Scan for the cell matching the given text and deliver its (X, Y) coordinate at center. 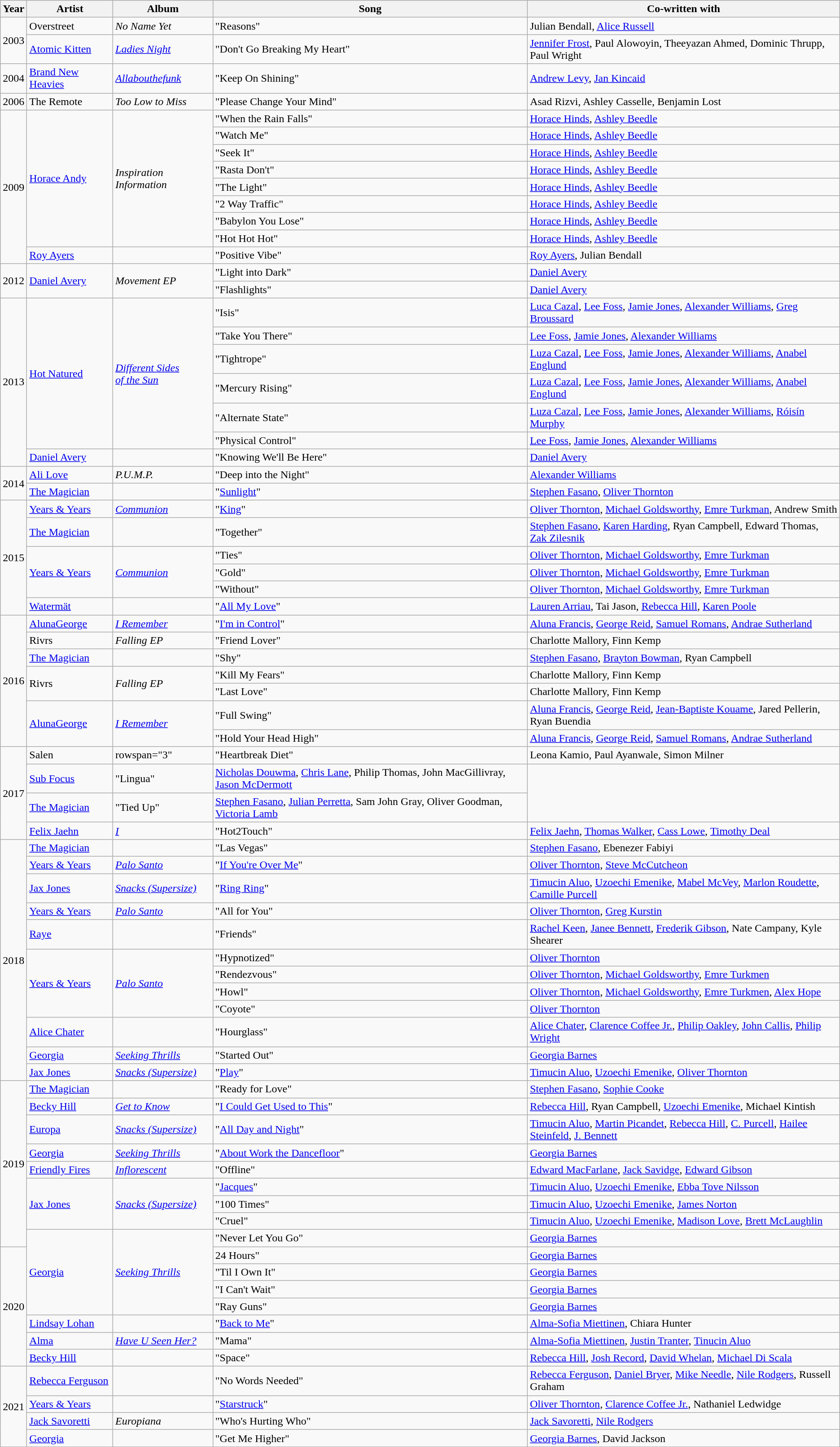
Inspiration Information (163, 178)
"Together" (370, 532)
"When the Rain Falls" (370, 119)
"Alternate State" (370, 418)
2018 (13, 960)
Jack Savoretti (70, 1421)
"Light into Dark" (370, 273)
"Space" (370, 1358)
Co-written with (683, 9)
"Flashlights" (370, 290)
"Deep into the Night" (370, 475)
"Watch Me" (370, 136)
2016 (13, 681)
Europiana (163, 1421)
"Offline" (370, 1170)
"I Can't Wait" (370, 1289)
Alma-Sofia Miettinen, Justin Tranter, Tinucin Aluo (683, 1341)
Stephen Fasano, Oliver Thornton (683, 492)
2013 (13, 382)
Alexander Williams (683, 475)
Raye (70, 935)
Andrew Levy, Jan Kincaid (683, 78)
"Ties" (370, 555)
"Rasta Don't" (370, 170)
Aluna Francis, George Reid, Jean-Baptiste Kouame, Jared Pellerin, Ryan Buendia (683, 715)
2004 (13, 78)
Jennifer Frost, Paul Alowoyin, Theeyazan Ahmed, Dominic Thrupp, Paul Wright (683, 49)
"The Light" (370, 187)
Hot Natured (70, 374)
"Back to Me" (370, 1324)
Lauren Arriau, Tai Jason, Rebecca Hill, Karen Poole (683, 607)
Timucin Aluo, Uzoechi Emenike, Mabel McVey, Marlon Roudette, Camille Purcell (683, 888)
Alma-Sofia Miettinen, Chiara Hunter (683, 1324)
Leona Kamio, Paul Ayanwale, Simon Milner (683, 755)
"Get Me Higher" (370, 1438)
Brand New Heavies (70, 78)
"Cruel" (370, 1221)
Asad Rizvi, Ashley Casselle, Benjamin Lost (683, 101)
"Without" (370, 589)
Rebecca Ferguson (70, 1381)
"Hot Hot Hot" (370, 238)
"Mercury Rising" (370, 388)
The Remote (70, 101)
"Shy" (370, 658)
"Friends" (370, 935)
"Tightrope" (370, 359)
Stephen Fasano, Julian Perretta, Sam John Gray, Oliver Goodman, Victoria Lamb (370, 807)
"Seek It" (370, 153)
I (163, 831)
"Full Swing" (370, 715)
"Knowing We'll Be Here" (370, 457)
"Mama" (370, 1341)
"Reasons" (370, 26)
"All for You" (370, 911)
"Take You There" (370, 336)
"Ray Guns" (370, 1306)
Nicholas Douwma, Chris Lane, Philip Thomas, John MacGillivray, Jason McDermott (370, 778)
Rebecca Hill, Ryan Campbell, Uzoechi Emenike, Michael Kintish (683, 1106)
2019 (13, 1164)
"I'm in Control" (370, 624)
"Til I Own It" (370, 1272)
"Starstruck" (370, 1404)
Rebecca Hill, Josh Record, David Whelan, Michael Di Scala (683, 1358)
"Physical Control" (370, 440)
Oliver Thornton, Michael Goldsworthy, Emre Turkman, Andrew Smith (683, 509)
Luca Cazal, Lee Foss, Jamie Jones, Alexander Williams, Greg Broussard (683, 312)
"2 Way Traffic" (370, 204)
Ali Love (70, 475)
Inflorescent (163, 1170)
"Ready for Love" (370, 1089)
Year (13, 9)
"King" (370, 509)
Timucin Aluo, Uzoechi Emenike, Madison Love, Brett McLaughlin (683, 1221)
Oliver Thornton, Michael Goldsworthy, Emre Turkmen, Alex Hope (683, 992)
2014 (13, 483)
"Friend Lover" (370, 641)
Timucin Aluo, Uzoechi Emenike, Oliver Thornton (683, 1072)
"I Could Get Used to This" (370, 1106)
"Tied Up" (163, 807)
Georgia Barnes, David Jackson (683, 1438)
Alice Chater, Clarence Coffee Jr., Philip Oakley, John Callis, Philip Wright (683, 1032)
Edward MacFarlane, Jack Savidge, Edward Gibson (683, 1170)
"Play" (370, 1072)
"No Words Needed" (370, 1381)
Different Sidesof the Sun (163, 374)
Too Low to Miss (163, 101)
"Howl" (370, 992)
"If You're Over Me" (370, 865)
"Coyote" (370, 1009)
"100 Times" (370, 1204)
"Don't Go Breaking My Heart" (370, 49)
"Hold Your Head High" (370, 738)
Oliver Thornton, Clarence Coffee Jr., Nathaniel Ledwidge (683, 1404)
2015 (13, 558)
Salen (70, 755)
"All My Love" (370, 607)
Jack Savoretti, Nile Rodgers (683, 1421)
Rebecca Ferguson, Daniel Bryer, Mike Needle, Nile Rodgers, Russell Graham (683, 1381)
24 Hours" (370, 1255)
"Please Change Your Mind" (370, 101)
Watermät (70, 607)
"Gold" (370, 572)
Felix Jaehn (70, 831)
"Positive Vibe" (370, 255)
"Las Vegas" (370, 848)
"Who's Hurting Who" (370, 1421)
"Sunlight" (370, 492)
Oliver Thornton, Steve McCutcheon (683, 865)
"All Day and Night" (370, 1130)
Julian Bendall, Alice Russell (683, 26)
Movement EP (163, 281)
Rachel Keen, Janee Bennett, Frederik Gibson, Nate Campany, Kyle Shearer (683, 935)
"Jacques" (370, 1187)
"Heartbreak Diet" (370, 755)
"Ring Ring" (370, 888)
Felix Jaehn, Thomas Walker, Cass Lowe, Timothy Deal (683, 831)
Get to Know (163, 1106)
"Lingua" (163, 778)
Lindsay Lohan (70, 1324)
Roy Ayers (70, 255)
Luza Cazal, Lee Foss, Jamie Jones, Alexander Williams, Róisín Murphy (683, 418)
Stephen Fasano, Sophie Cooke (683, 1089)
Sub Focus (70, 778)
"Started Out" (370, 1055)
Roy Ayers, Julian Bendall (683, 255)
rowspan="3" (163, 755)
Stephen Fasano, Ebenezer Fabiyi (683, 848)
Ladies Night (163, 49)
Allabouthefunk (163, 78)
"Hourglass" (370, 1032)
"Keep On Shining" (370, 78)
"Babylon You Lose" (370, 221)
"Hypnotized" (370, 958)
2020 (13, 1306)
2003 (13, 40)
P.U.M.P. (163, 475)
2021 (13, 1406)
Oliver Thornton, Michael Goldsworthy, Emre Turkmen (683, 975)
Alice Chater (70, 1032)
Song (370, 9)
"Last Love" (370, 692)
2017 (13, 793)
Have U Seen Her? (163, 1341)
Horace Andy (70, 178)
Stephen Fasano, Brayton Bowman, Ryan Campbell (683, 658)
Timucin Aluo, Martin Picandet, Rebecca Hill, C. Purcell, Hailee Steinfeld, J. Bennett (683, 1130)
Timucin Aluo, Uzoechi Emenike, James Norton (683, 1204)
Friendly Fires (70, 1170)
Oliver Thornton, Greg Kurstin (683, 911)
2012 (13, 281)
2009 (13, 187)
Overstreet (70, 26)
Alma (70, 1341)
2006 (13, 101)
"About Work the Dancefloor" (370, 1152)
Stephen Fasano, Karen Harding, Ryan Campbell, Edward Thomas, Zak Zilesnik (683, 532)
"Kill My Fears" (370, 675)
Europa (70, 1130)
Album (163, 9)
"Hot2Touch" (370, 831)
Atomic Kitten (70, 49)
"Rendezvous" (370, 975)
No Name Yet (163, 26)
"Isis" (370, 312)
Artist (70, 9)
Timucin Aluo, Uzoechi Emenike, Ebba Tove Nilsson (683, 1187)
"Never Let You Go" (370, 1238)
